Locate the cell with the specified text and output its (X, Y) center coordinate. 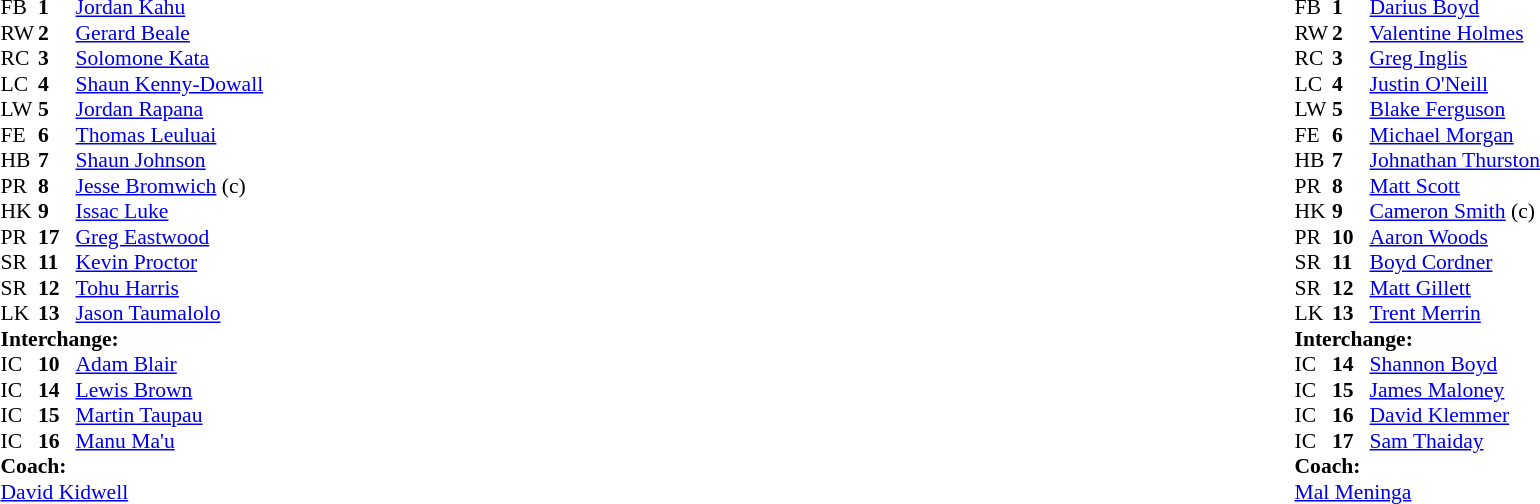
Cameron Smith (c) (1455, 211)
Greg Eastwood (170, 237)
Kevin Proctor (170, 263)
Adam Blair (170, 365)
Aaron Woods (1455, 237)
Tohu Harris (170, 288)
Issac Luke (170, 211)
Lewis Brown (170, 390)
James Maloney (1455, 390)
Boyd Cordner (1455, 263)
Jesse Bromwich (c) (170, 186)
Shaun Kenny-Dowall (170, 84)
Jason Taumalolo (170, 313)
Valentine Holmes (1455, 33)
Michael Morgan (1455, 135)
Shaun Johnson (170, 161)
Greg Inglis (1455, 59)
Matt Gillett (1455, 288)
Manu Ma'u (170, 441)
Blake Ferguson (1455, 109)
Solomone Kata (170, 59)
Matt Scott (1455, 186)
Johnathan Thurston (1455, 161)
Thomas Leuluai (170, 135)
David Klemmer (1455, 415)
Sam Thaiday (1455, 441)
Justin O'Neill (1455, 84)
Martin Taupau (170, 415)
Trent Merrin (1455, 313)
Shannon Boyd (1455, 365)
Jordan Rapana (170, 109)
Gerard Beale (170, 33)
